Return (X, Y) of the center of cell containing provided text 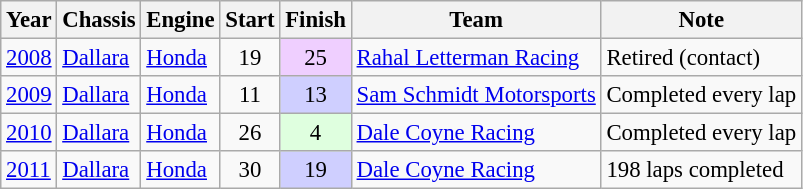
11 (250, 95)
Rahal Letterman Racing (476, 58)
Team (476, 20)
2009 (29, 95)
198 laps completed (701, 170)
2011 (29, 170)
2010 (29, 133)
4 (316, 133)
30 (250, 170)
Year (29, 20)
26 (250, 133)
Finish (316, 20)
Chassis (99, 20)
Engine (180, 20)
2008 (29, 58)
Note (701, 20)
Retired (contact) (701, 58)
Start (250, 20)
25 (316, 58)
Sam Schmidt Motorsports (476, 95)
13 (316, 95)
